From the cell containing the given text, extract its center point as (X, Y) coordinate. 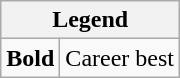
Legend (90, 20)
Bold (30, 58)
Career best (120, 58)
